Search for the cell housing the specified text and yield its [x, y] center coordinate. 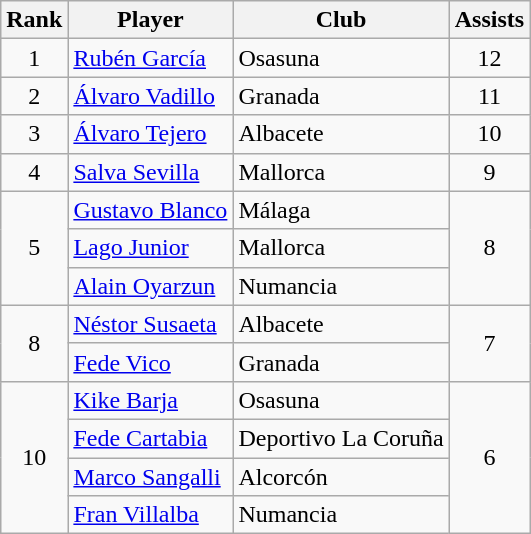
1 [34, 58]
Fede Cartabia [150, 438]
Rubén García [150, 58]
12 [489, 58]
Deportivo La Coruña [341, 438]
6 [489, 457]
Rank [34, 20]
4 [34, 172]
Club [341, 20]
9 [489, 172]
Marco Sangalli [150, 477]
Salva Sevilla [150, 172]
3 [34, 134]
Álvaro Vadillo [150, 96]
5 [34, 248]
Player [150, 20]
Fran Villalba [150, 515]
11 [489, 96]
Assists [489, 20]
Alain Oyarzun [150, 286]
Néstor Susaeta [150, 324]
Gustavo Blanco [150, 210]
Kike Barja [150, 400]
Málaga [341, 210]
Alcorcón [341, 477]
7 [489, 343]
Fede Vico [150, 362]
Lago Junior [150, 248]
Álvaro Tejero [150, 134]
2 [34, 96]
